Return the (X, Y) coordinate for the center point of the cell that contains the specified text.  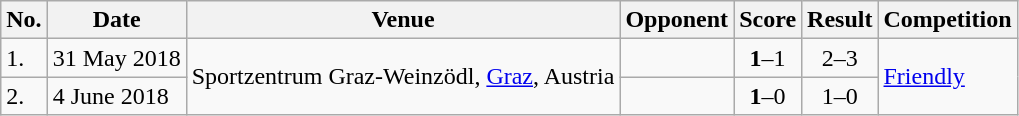
Competition (948, 20)
Score (768, 20)
Friendly (948, 77)
2. (24, 96)
Opponent (677, 20)
1. (24, 58)
Date (116, 20)
Result (840, 20)
1–1 (768, 58)
2–3 (840, 58)
31 May 2018 (116, 58)
No. (24, 20)
Venue (403, 20)
Sportzentrum Graz-Weinzödl, Graz, Austria (403, 77)
4 June 2018 (116, 96)
